Identify which cell holds the provided text, then report its [x, y] central coordinate. 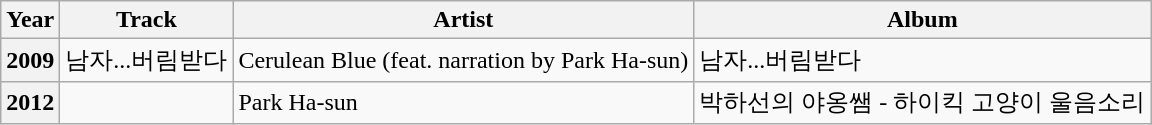
박하선의 야옹쌤 - 하이킥 고양이 울음소리 [922, 102]
2009 [30, 60]
Year [30, 20]
Album [922, 20]
Track [146, 20]
Artist [464, 20]
Cerulean Blue (feat. narration by Park Ha-sun) [464, 60]
2012 [30, 102]
Park Ha-sun [464, 102]
